Provide the (X, Y) coordinate of the cell's center where the given text is located.  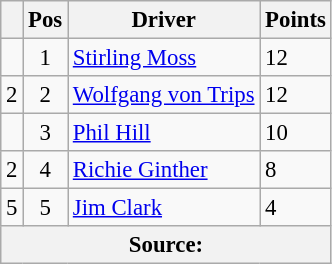
8 (296, 170)
Jim Clark (164, 208)
Driver (164, 20)
3 (46, 133)
1 (46, 58)
Pos (46, 20)
Points (296, 20)
Phil Hill (164, 133)
Stirling Moss (164, 58)
10 (296, 133)
Wolfgang von Trips (164, 95)
Richie Ginther (164, 170)
Source: (166, 245)
